For the text-containing cell, return its midpoint in [x, y] coordinate format. 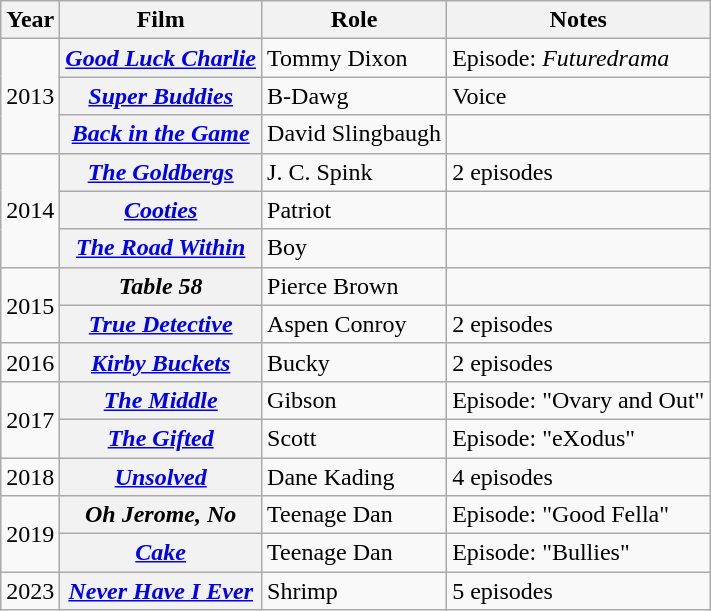
David Slingbaugh [354, 134]
The Middle [161, 400]
The Road Within [161, 248]
Bucky [354, 362]
Table 58 [161, 286]
True Detective [161, 324]
Voice [578, 96]
2013 [30, 96]
2017 [30, 419]
Pierce Brown [354, 286]
Unsolved [161, 477]
Back in the Game [161, 134]
2016 [30, 362]
Episode: Futuredrama [578, 58]
Never Have I Ever [161, 591]
Cooties [161, 210]
Good Luck Charlie [161, 58]
2014 [30, 210]
Tommy Dixon [354, 58]
2015 [30, 305]
5 episodes [578, 591]
Dane Kading [354, 477]
2019 [30, 534]
Oh Jerome, No [161, 515]
2018 [30, 477]
Kirby Buckets [161, 362]
B-Dawg [354, 96]
Film [161, 20]
Gibson [354, 400]
2023 [30, 591]
Patriot [354, 210]
Shrimp [354, 591]
Notes [578, 20]
Episode: "eXodus" [578, 438]
The Gifted [161, 438]
Boy [354, 248]
Episode: "Ovary and Out" [578, 400]
Super Buddies [161, 96]
Episode: "Good Fella" [578, 515]
The Goldbergs [161, 172]
4 episodes [578, 477]
Aspen Conroy [354, 324]
Scott [354, 438]
Episode: "Bullies" [578, 553]
Year [30, 20]
Role [354, 20]
J. C. Spink [354, 172]
Cake [161, 553]
